Find where the given text appears and provide that cell's center as (X, Y) coordinate. 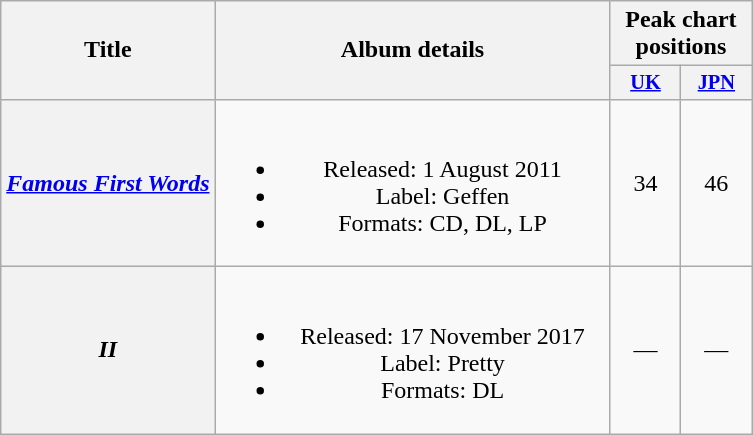
Released: 17 November 2017Label: PrettyFormats: DL (412, 350)
34 (646, 182)
Album details (412, 50)
Peak chart positions (681, 34)
Famous First Words (108, 182)
Released: 1 August 2011Label: GeffenFormats: CD, DL, LP (412, 182)
II (108, 350)
Title (108, 50)
46 (716, 182)
JPN (716, 83)
UK (646, 83)
